Detect which cell encompasses the target text, then output its [x, y] center coordinate. 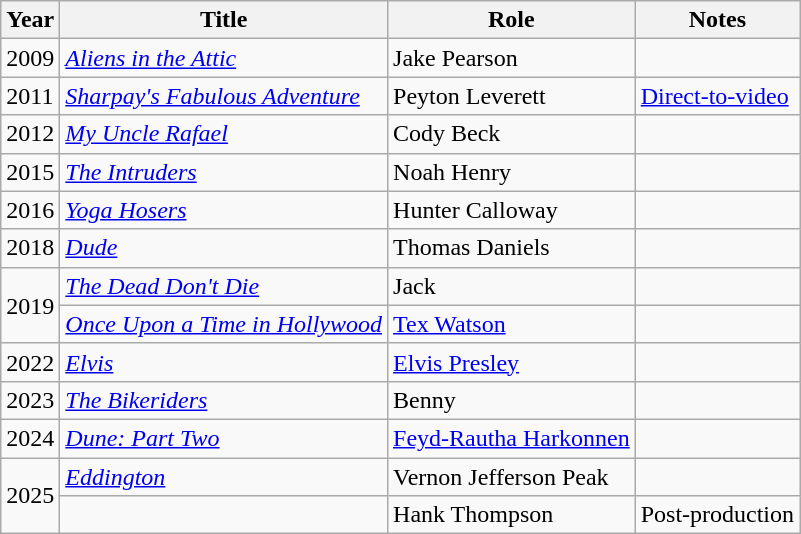
2012 [30, 134]
Dude [224, 248]
Peyton Leverett [512, 96]
Hunter Calloway [512, 210]
Dune: Part Two [224, 438]
2022 [30, 362]
Jack [512, 286]
2023 [30, 400]
2018 [30, 248]
Elvis [224, 362]
Benny [512, 400]
Notes [717, 20]
Post-production [717, 515]
Feyd-Rautha Harkonnen [512, 438]
My Uncle Rafael [224, 134]
Sharpay's Fabulous Adventure [224, 96]
2016 [30, 210]
Title [224, 20]
The Bikeriders [224, 400]
2019 [30, 305]
Eddington [224, 477]
The Dead Don't Die [224, 286]
2011 [30, 96]
Vernon Jefferson Peak [512, 477]
Jake Pearson [512, 58]
Tex Watson [512, 324]
The Intruders [224, 172]
Role [512, 20]
Cody Beck [512, 134]
Elvis Presley [512, 362]
Direct-to-video [717, 96]
Aliens in the Attic [224, 58]
2015 [30, 172]
2024 [30, 438]
2025 [30, 496]
Once Upon a Time in Hollywood [224, 324]
2009 [30, 58]
Thomas Daniels [512, 248]
Year [30, 20]
Noah Henry [512, 172]
Yoga Hosers [224, 210]
Hank Thompson [512, 515]
